Find where the given text appears and provide that cell's center as [x, y] coordinate. 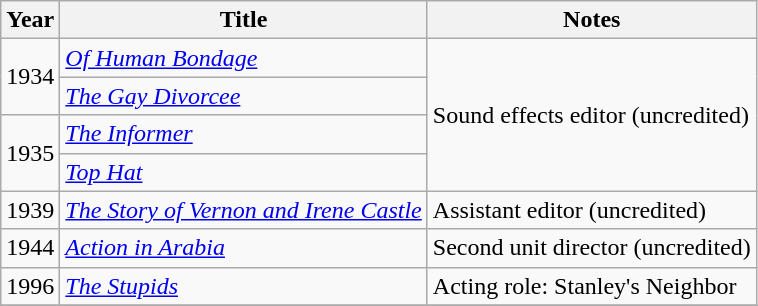
Acting role: Stanley's Neighbor [592, 286]
1996 [30, 286]
The Story of Vernon and Irene Castle [244, 210]
Top Hat [244, 172]
Of Human Bondage [244, 58]
1944 [30, 248]
Sound effects editor (uncredited) [592, 115]
Notes [592, 20]
The Gay Divorcee [244, 96]
1935 [30, 153]
The Informer [244, 134]
Title [244, 20]
Second unit director (uncredited) [592, 248]
1939 [30, 210]
Action in Arabia [244, 248]
Assistant editor (uncredited) [592, 210]
1934 [30, 77]
The Stupids [244, 286]
Year [30, 20]
